Identify which cell holds the provided text, then report its (x, y) central coordinate. 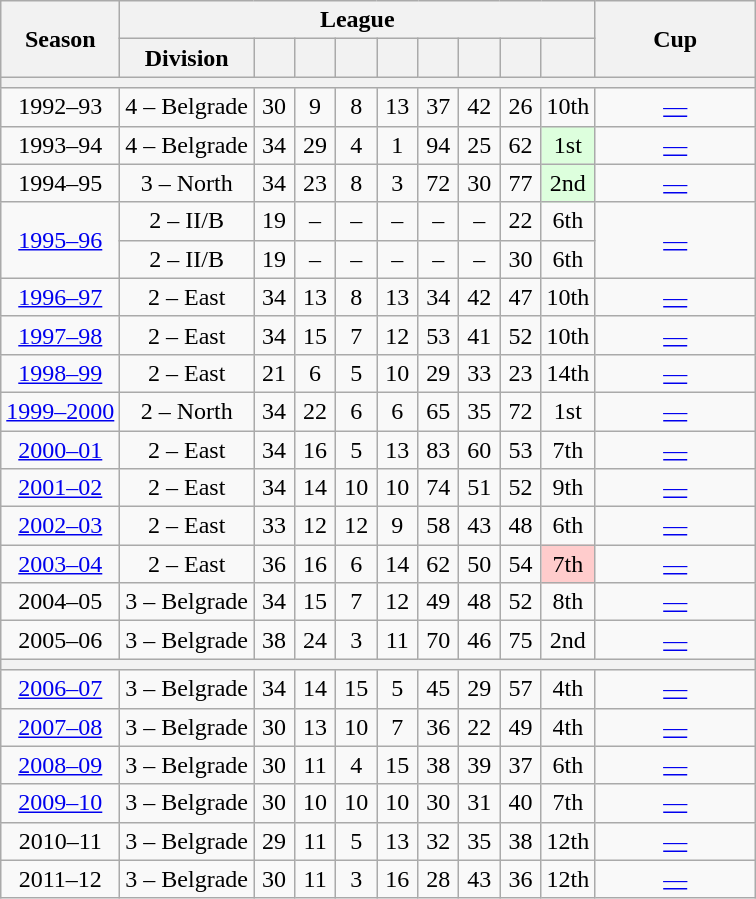
21 (274, 373)
94 (438, 145)
45 (438, 689)
2002–03 (60, 526)
2010–11 (60, 841)
2000–01 (60, 449)
8th (568, 602)
25 (480, 145)
Cup (676, 39)
1997–98 (60, 335)
2009–10 (60, 803)
2001–02 (60, 488)
65 (438, 411)
1998–99 (60, 373)
League (358, 20)
77 (520, 183)
32 (438, 841)
54 (520, 564)
2007–08 (60, 727)
1992–93 (60, 107)
Division (187, 58)
2008–09 (60, 765)
31 (480, 803)
26 (520, 107)
1 (398, 145)
51 (480, 488)
1995–96 (60, 240)
47 (520, 297)
2005–06 (60, 640)
2004–05 (60, 602)
24 (316, 640)
74 (438, 488)
14th (568, 373)
2 – North (187, 411)
75 (520, 640)
70 (438, 640)
28 (438, 879)
Season (60, 39)
57 (520, 689)
41 (480, 335)
1993–94 (60, 145)
2011–12 (60, 879)
50 (480, 564)
60 (480, 449)
40 (520, 803)
39 (480, 765)
58 (438, 526)
2006–07 (60, 689)
1996–97 (60, 297)
1999–2000 (60, 411)
46 (480, 640)
9th (568, 488)
2003–04 (60, 564)
83 (438, 449)
1994–95 (60, 183)
3 – North (187, 183)
